Output the (x, y) coordinate of the center of the cell containing the given text.  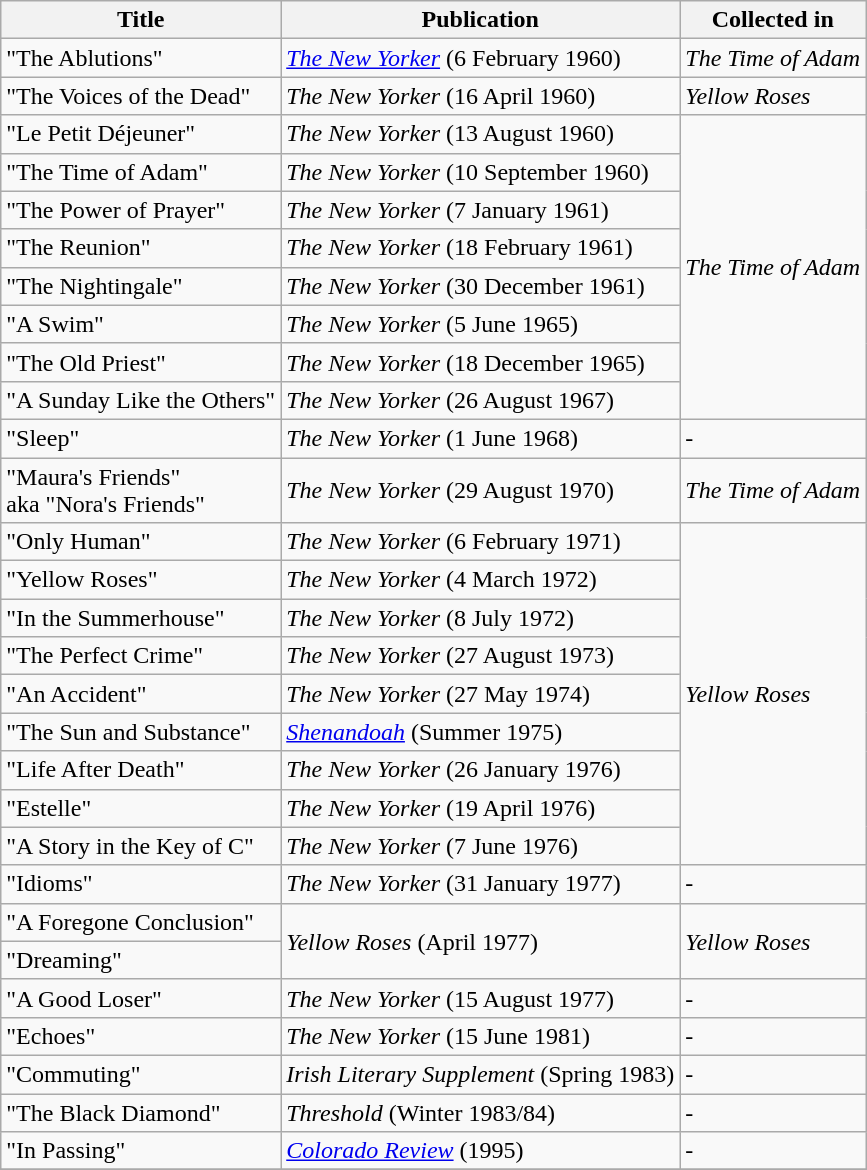
"A Sunday Like the Others" (141, 400)
"The Ablutions" (141, 58)
"The Sun and Substance" (141, 732)
The New Yorker (1 June 1968) (480, 438)
The New Yorker (10 September 1960) (480, 172)
The New Yorker (27 August 1973) (480, 656)
"Commuting" (141, 1074)
The New Yorker (29 August 1970) (480, 490)
"Only Human" (141, 542)
"A Good Loser" (141, 998)
"The Power of Prayer" (141, 210)
Irish Literary Supplement (Spring 1983) (480, 1074)
The New Yorker (6 February 1960) (480, 58)
"A Foregone Conclusion" (141, 922)
"Echoes" (141, 1036)
The New Yorker (7 June 1976) (480, 846)
Threshold (Winter 1983/84) (480, 1113)
The New Yorker (26 August 1967) (480, 400)
"In Passing" (141, 1151)
"The Reunion" (141, 248)
"Life After Death" (141, 770)
Title (141, 20)
The New Yorker (15 August 1977) (480, 998)
Shenandoah (Summer 1975) (480, 732)
"Estelle" (141, 808)
The New Yorker (7 January 1961) (480, 210)
The New Yorker (6 February 1971) (480, 542)
The New Yorker (8 July 1972) (480, 618)
"The Black Diamond" (141, 1113)
"Maura's Friends"aka "Nora's Friends" (141, 490)
The New Yorker (16 April 1960) (480, 96)
Publication (480, 20)
"A Story in the Key of C" (141, 846)
The New Yorker (4 March 1972) (480, 580)
"Sleep" (141, 438)
"Dreaming" (141, 960)
"Idioms" (141, 884)
"The Old Priest" (141, 362)
"The Voices of the Dead" (141, 96)
Collected in (773, 20)
"A Swim" (141, 324)
Colorado Review (1995) (480, 1151)
The New Yorker (18 December 1965) (480, 362)
"Le Petit Déjeuner" (141, 134)
"An Accident" (141, 694)
The New Yorker (13 August 1960) (480, 134)
The New Yorker (18 February 1961) (480, 248)
"In the Summerhouse" (141, 618)
"The Perfect Crime" (141, 656)
"The Time of Adam" (141, 172)
"Yellow Roses" (141, 580)
The New Yorker (26 January 1976) (480, 770)
The New Yorker (30 December 1961) (480, 286)
The New Yorker (15 June 1981) (480, 1036)
The New Yorker (27 May 1974) (480, 694)
The New Yorker (19 April 1976) (480, 808)
The New Yorker (5 June 1965) (480, 324)
Yellow Roses (April 1977) (480, 941)
The New Yorker (31 January 1977) (480, 884)
"The Nightingale" (141, 286)
